Identify which cell holds the provided text, then report its [x, y] central coordinate. 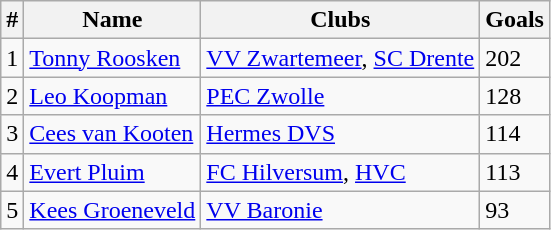
93 [515, 210]
Leo Koopman [112, 96]
VV Baronie [340, 210]
Kees Groeneveld [112, 210]
3 [12, 134]
FC Hilversum, HVC [340, 172]
128 [515, 96]
4 [12, 172]
VV Zwartemeer, SC Drente [340, 58]
# [12, 20]
PEC Zwolle [340, 96]
Tonny Roosken [112, 58]
5 [12, 210]
Name [112, 20]
2 [12, 96]
1 [12, 58]
Cees van Kooten [112, 134]
Goals [515, 20]
Hermes DVS [340, 134]
Evert Pluim [112, 172]
202 [515, 58]
114 [515, 134]
113 [515, 172]
Clubs [340, 20]
